Find where the given text appears and provide that cell's center as [X, Y] coordinate. 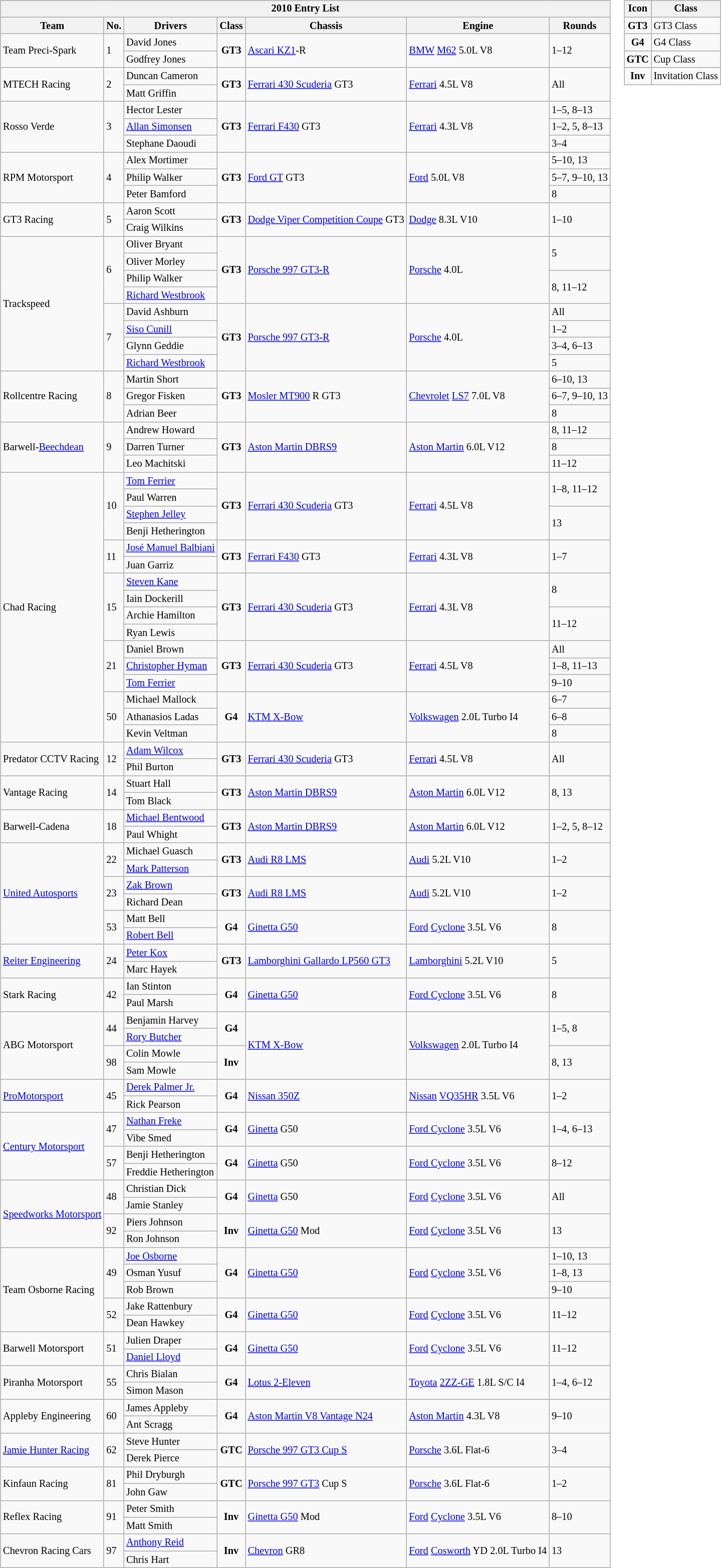
6 [114, 270]
23 [114, 893]
Dean Hawkey [170, 1324]
Colin Mowle [170, 1054]
Kinfaun Racing [52, 1483]
3 [114, 127]
Phil Burton [170, 767]
1–8, 13 [580, 1273]
98 [114, 1062]
52 [114, 1315]
G4 Class [686, 43]
Rory Butcher [170, 1037]
Piers Johnson [170, 1222]
Barwell Motorsport [52, 1348]
Rob Brown [170, 1290]
Dodge Viper Competition Coupe GT3 [326, 219]
Paul Whight [170, 835]
Ford GT GT3 [326, 177]
James Appleby [170, 1408]
6–8 [580, 717]
91 [114, 1517]
Chad Racing [52, 607]
Glynn Geddie [170, 346]
Matt Griffin [170, 93]
Chevrolet LS7 7.0L V8 [478, 397]
Daniel Brown [170, 650]
Lotus 2-Eleven [326, 1382]
4 [114, 177]
Andrew Howard [170, 430]
Drivers [170, 26]
Engine [478, 26]
Ryan Lewis [170, 633]
42 [114, 995]
Aston Martin V8 Vantage N24 [326, 1416]
Jake Rattenbury [170, 1307]
53 [114, 927]
81 [114, 1483]
Vibe Smed [170, 1138]
Paul Warren [170, 498]
Hector Lester [170, 110]
1–5, 8 [580, 1029]
12 [114, 759]
1–5, 8–13 [580, 110]
14 [114, 792]
Benjamin Harvey [170, 1020]
45 [114, 1096]
Simon Mason [170, 1391]
7 [114, 338]
Dodge 8.3L V10 [478, 219]
Anthony Reid [170, 1542]
Team Preci-Spark [52, 51]
10 [114, 506]
Alex Mortimer [170, 161]
Peter Smith [170, 1509]
Barwell-Beechdean [52, 447]
Craig Wilkins [170, 228]
1–8, 11–12 [580, 489]
22 [114, 859]
24 [114, 961]
Peter Bamford [170, 194]
Zak Brown [170, 885]
Siso Cunill [170, 329]
BMW M62 5.0L V8 [478, 51]
Stark Racing [52, 995]
Cup Class [686, 60]
Stephane Daoudi [170, 144]
1–4, 6–13 [580, 1130]
John Gaw [170, 1492]
Lamborghini Gallardo LP560 GT3 [326, 961]
Nissan 350Z [326, 1096]
2 [114, 84]
Peter Kox [170, 953]
1–10, 13 [580, 1256]
60 [114, 1416]
Steve Hunter [170, 1441]
Kevin Veltman [170, 734]
Ron Johnson [170, 1239]
Rollcentre Racing [52, 397]
1–2, 5, 8–13 [580, 127]
6–10, 13 [580, 380]
Team Osborne Racing [52, 1290]
5–10, 13 [580, 161]
62 [114, 1449]
Lamborghini 5.2L V10 [478, 961]
Duncan Cameron [170, 76]
Mark Patterson [170, 868]
Juan Garriz [170, 565]
Piranha Motorsport [52, 1382]
1–7 [580, 557]
Christopher Hyman [170, 666]
Allan Simonsen [170, 127]
GT3 Class [686, 26]
57 [114, 1163]
Chevron Racing Cars [52, 1550]
Vantage Racing [52, 792]
Godfrey Jones [170, 60]
No. [114, 26]
3–4, 6–13 [580, 346]
92 [114, 1231]
Oliver Morley [170, 261]
Adrian Beer [170, 413]
Ascari KZ1-R [326, 51]
Toyota 2ZZ-GE 1.8L S/C I4 [478, 1382]
Century Motorsport [52, 1147]
Trackspeed [52, 303]
50 [114, 717]
Paul Marsh [170, 1003]
Michael Bentwood [170, 818]
Jamie Hunter Racing [52, 1449]
Michael Guasch [170, 851]
Derek Pierce [170, 1458]
Invitation Class [686, 76]
Rosso Verde [52, 127]
Phil Dryburgh [170, 1475]
Barwell-Cadena [52, 826]
Leo Machitski [170, 464]
ProMotorsport [52, 1096]
Iain Dockerill [170, 599]
Gregor Fisken [170, 397]
Team [52, 26]
Osman Yusuf [170, 1273]
Nissan VQ35HR 3.5L V6 [478, 1096]
48 [114, 1197]
Predator CCTV Racing [52, 759]
44 [114, 1029]
Michael Mallock [170, 700]
United Autosports [52, 893]
11 [114, 557]
Appleby Engineering [52, 1416]
Ian Stinton [170, 987]
51 [114, 1348]
8–10 [580, 1517]
Stuart Hall [170, 784]
Reiter Engineering [52, 961]
Archie Hamilton [170, 615]
RPM Motorsport [52, 177]
55 [114, 1382]
Aaron Scott [170, 211]
Ant Scragg [170, 1425]
18 [114, 826]
1–4, 6–12 [580, 1382]
Mosler MT900 R GT3 [326, 397]
9 [114, 447]
Matt Bell [170, 919]
Rick Pearson [170, 1104]
Chassis [326, 26]
Chevron GR8 [326, 1550]
8–12 [580, 1163]
Nathan Freke [170, 1121]
Ford 5.0L V8 [478, 177]
Adam Wilcox [170, 751]
49 [114, 1273]
Rounds [580, 26]
5–7, 9–10, 13 [580, 177]
Joe Osborne [170, 1256]
Darren Turner [170, 447]
Daniel Lloyd [170, 1357]
Ford Cosworth YD 2.0L Turbo I4 [478, 1550]
Chris Hart [170, 1559]
Oliver Bryant [170, 245]
ABG Motorsport [52, 1046]
Reflex Racing [52, 1517]
David Ashburn [170, 312]
Derek Palmer Jr. [170, 1088]
Martin Short [170, 380]
1–12 [580, 51]
Sam Mowle [170, 1071]
Freddie Hetherington [170, 1172]
1–10 [580, 219]
Tom Black [170, 801]
Richard Dean [170, 902]
1 [114, 51]
2010 Entry List [306, 9]
Marc Hayek [170, 970]
Robert Bell [170, 936]
Steven Kane [170, 582]
1–2, 5, 8–12 [580, 826]
Icon [638, 9]
José Manuel Balbiani [170, 548]
Speedworks Motorsport [52, 1214]
Jamie Stanley [170, 1205]
6–7, 9–10, 13 [580, 397]
Christian Dick [170, 1189]
Aston Martin 4.3L V8 [478, 1416]
David Jones [170, 43]
Matt Smith [170, 1526]
21 [114, 666]
6–7 [580, 700]
Stephen Jelley [170, 514]
1–8, 11–13 [580, 666]
MTECH Racing [52, 84]
47 [114, 1130]
Julien Draper [170, 1340]
15 [114, 607]
GT3 Racing [52, 219]
Chris Bialan [170, 1374]
97 [114, 1550]
Athanasios Ladas [170, 717]
